From the cell containing the given text, extract its center point as (x, y) coordinate. 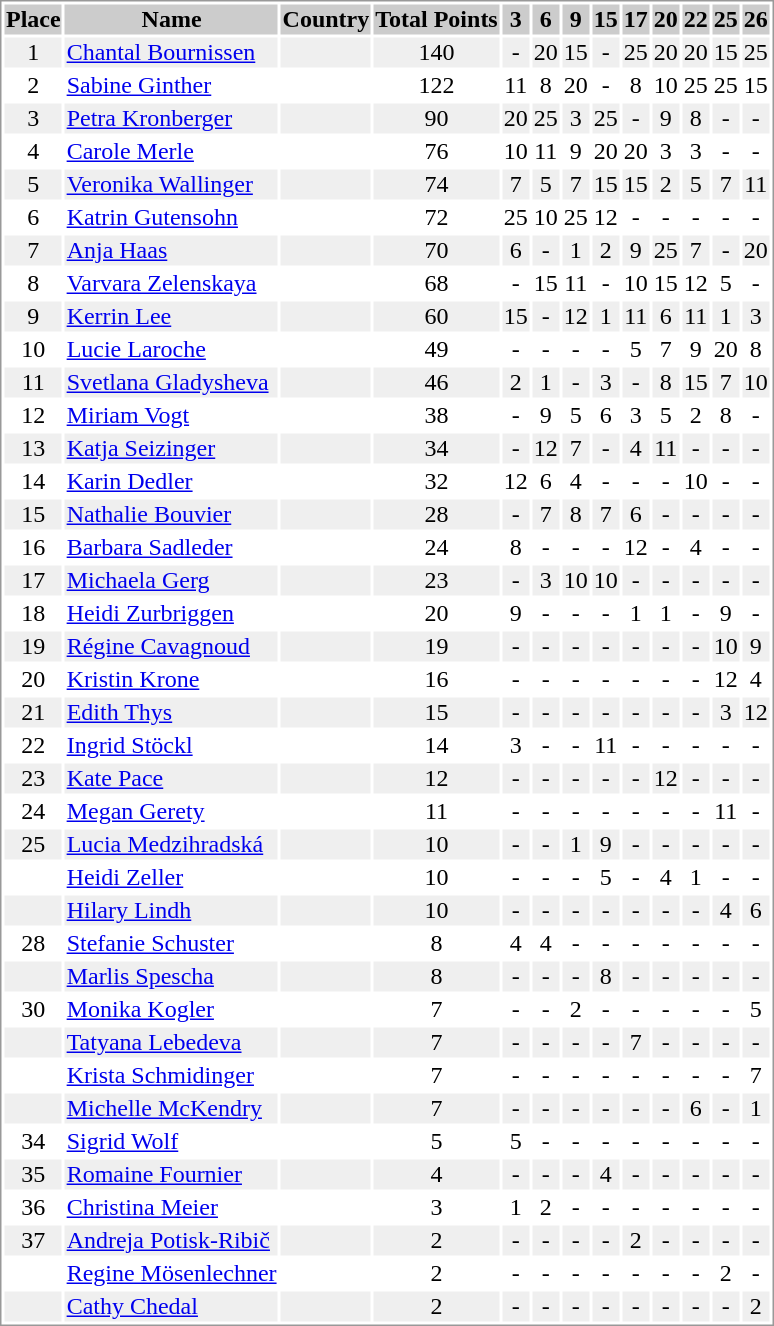
Heidi Zeller (172, 877)
Edith Thys (172, 713)
26 (756, 19)
Chantal Bournissen (172, 53)
46 (436, 383)
Kerrin Lee (172, 317)
Romaine Fournier (172, 1175)
74 (436, 185)
Megan Gerety (172, 811)
18 (33, 613)
13 (33, 449)
Regine Mösenlechner (172, 1273)
Country (326, 19)
35 (33, 1175)
Sabine Ginther (172, 85)
72 (436, 217)
70 (436, 251)
Kate Pace (172, 779)
Michelle McKendry (172, 1109)
Katja Seizinger (172, 449)
Sigrid Wolf (172, 1141)
Anja Haas (172, 251)
Monika Kogler (172, 1009)
Miriam Vogt (172, 415)
49 (436, 349)
Andreja Potisk-Ribič (172, 1241)
Tatyana Lebedeva (172, 1043)
90 (436, 119)
Lucia Medzihradská (172, 845)
140 (436, 53)
36 (33, 1207)
Total Points (436, 19)
Veronika Wallinger (172, 185)
Michaela Gerg (172, 581)
Christina Meier (172, 1207)
68 (436, 283)
Krista Schmidinger (172, 1075)
21 (33, 713)
Hilary Lindh (172, 911)
Kristin Krone (172, 679)
Katrin Gutensohn (172, 217)
37 (33, 1241)
Marlis Spescha (172, 977)
Place (33, 19)
Petra Kronberger (172, 119)
Ingrid Stöckl (172, 745)
Carole Merle (172, 151)
Karin Dedler (172, 481)
Name (172, 19)
Svetlana Gladysheva (172, 383)
76 (436, 151)
Régine Cavagnoud (172, 647)
Nathalie Bouvier (172, 515)
Cathy Chedal (172, 1307)
38 (436, 415)
122 (436, 85)
60 (436, 317)
Heidi Zurbriggen (172, 613)
32 (436, 481)
Lucie Laroche (172, 349)
Varvara Zelenskaya (172, 283)
Stefanie Schuster (172, 943)
30 (33, 1009)
Barbara Sadleder (172, 547)
